Provide the (X, Y) coordinate of the cell's center where the given text is located.  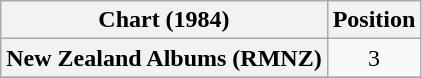
New Zealand Albums (RMNZ) (164, 58)
Chart (1984) (164, 20)
3 (374, 58)
Position (374, 20)
